Locate the cell with the specified text and output its (x, y) center coordinate. 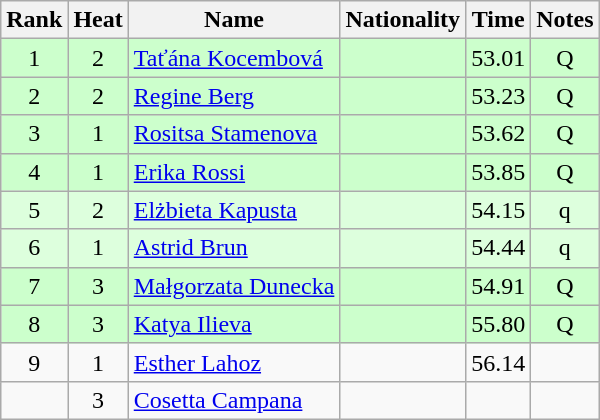
Taťána Kocembová (234, 58)
Name (234, 20)
Katya Ilieva (234, 324)
53.23 (498, 96)
8 (34, 324)
54.91 (498, 286)
53.01 (498, 58)
Cosetta Campana (234, 400)
Rank (34, 20)
Esther Lahoz (234, 362)
Erika Rossi (234, 172)
5 (34, 210)
Rositsa Stamenova (234, 134)
7 (34, 286)
9 (34, 362)
Elżbieta Kapusta (234, 210)
Time (498, 20)
Regine Berg (234, 96)
55.80 (498, 324)
53.62 (498, 134)
Notes (565, 20)
Astrid Brun (234, 248)
Nationality (403, 20)
4 (34, 172)
53.85 (498, 172)
54.15 (498, 210)
54.44 (498, 248)
56.14 (498, 362)
Heat (98, 20)
6 (34, 248)
Małgorzata Dunecka (234, 286)
